Output the (x, y) coordinate of the center of the cell containing the given text.  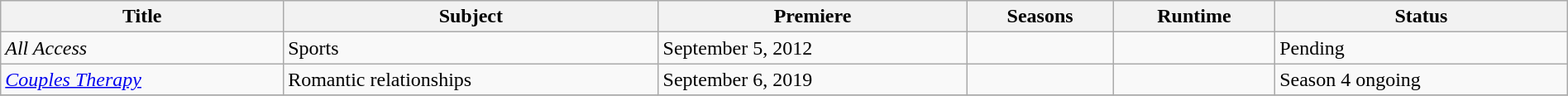
September 6, 2019 (812, 79)
Status (1422, 17)
Premiere (812, 17)
Pending (1422, 48)
September 5, 2012 (812, 48)
Runtime (1194, 17)
Season 4 ongoing (1422, 79)
Subject (471, 17)
Title (142, 17)
Romantic relationships (471, 79)
Sports (471, 48)
Couples Therapy (142, 79)
Seasons (1040, 17)
All Access (142, 48)
